Determine the (X, Y) coordinate at the center of the cell enclosing the given text.  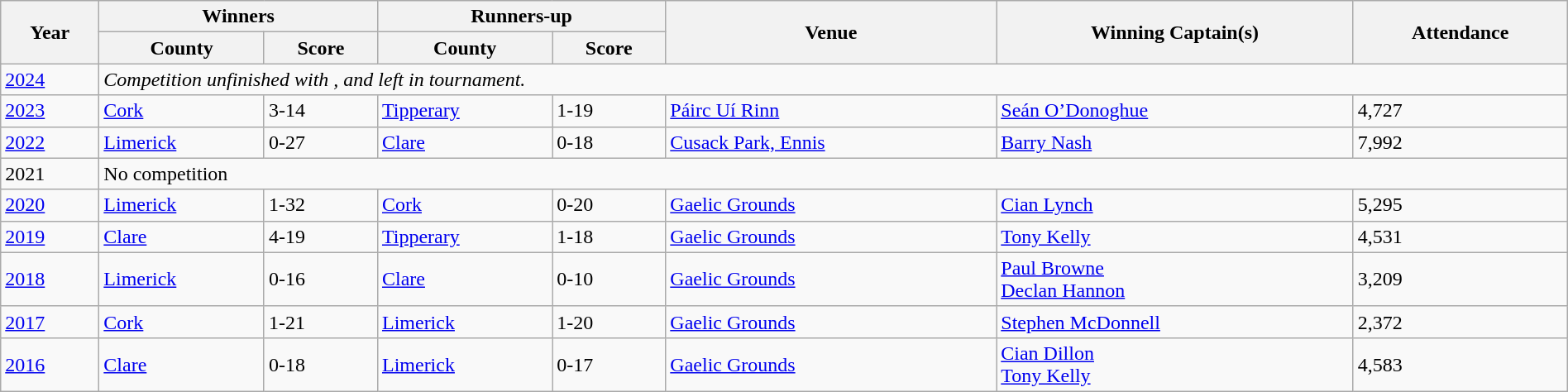
Venue (831, 32)
Winning Captain(s) (1175, 32)
Cusack Park, Ennis (831, 142)
4,583 (1460, 364)
Seán O’Donoghue (1175, 111)
Stephen McDonnell (1175, 322)
7,992 (1460, 142)
1-20 (609, 322)
0-27 (321, 142)
0-17 (609, 364)
Paul BrowneDeclan Hannon (1175, 280)
0-10 (609, 280)
0-20 (609, 205)
4,531 (1460, 237)
2021 (50, 174)
Cian Lynch (1175, 205)
Tony Kelly (1175, 237)
2016 (50, 364)
2017 (50, 322)
1-19 (609, 111)
4,727 (1460, 111)
Páirc Uí Rinn (831, 111)
2024 (50, 79)
1-32 (321, 205)
2019 (50, 237)
2,372 (1460, 322)
2018 (50, 280)
2020 (50, 205)
Barry Nash (1175, 142)
Year (50, 32)
Winners (238, 17)
1-21 (321, 322)
1-18 (609, 237)
Attendance (1460, 32)
0-16 (321, 280)
No competition (834, 174)
2022 (50, 142)
4-19 (321, 237)
3-14 (321, 111)
Competition unfinished with , and left in tournament. (834, 79)
Runners-up (521, 17)
5,295 (1460, 205)
2023 (50, 111)
3,209 (1460, 280)
Cian DillonTony Kelly (1175, 364)
